Capture the cell that displays the provided text and extract its [X, Y] central coordinate. 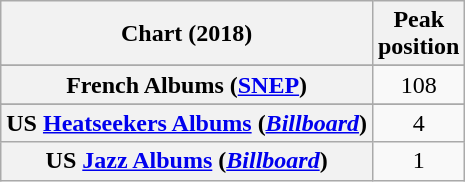
Peak position [418, 34]
US Jazz Albums (Billboard) [187, 161]
4 [418, 123]
1 [418, 161]
Chart (2018) [187, 34]
US Heatseekers Albums (Billboard) [187, 123]
French Albums (SNEP) [187, 85]
108 [418, 85]
